Determine the (X, Y) coordinate at the center of the cell enclosing the given text.  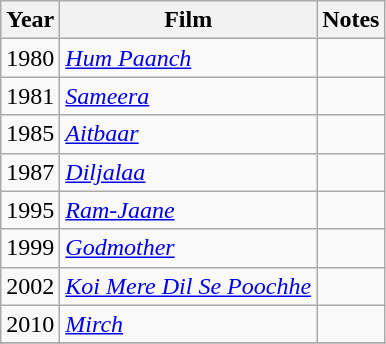
1985 (30, 134)
1981 (30, 96)
2010 (30, 324)
Notes (351, 20)
1980 (30, 58)
1999 (30, 248)
Ram-Jaane (188, 210)
Year (30, 20)
Mirch (188, 324)
Koi Mere Dil Se Poochhe (188, 286)
2002 (30, 286)
Godmother (188, 248)
Sameera (188, 96)
Diljalaa (188, 172)
Hum Paanch (188, 58)
Aitbaar (188, 134)
Film (188, 20)
1987 (30, 172)
1995 (30, 210)
